For the text-containing cell, return its midpoint in [X, Y] coordinate format. 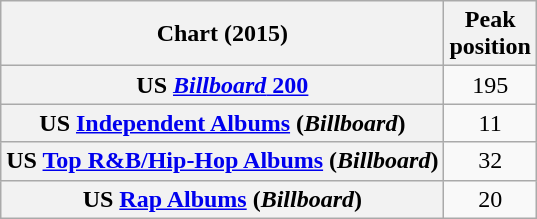
Chart (2015) [222, 34]
11 [490, 123]
32 [490, 161]
US Independent Albums (Billboard) [222, 123]
US Top R&B/Hip-Hop Albums (Billboard) [222, 161]
US Billboard 200 [222, 85]
195 [490, 85]
20 [490, 199]
US Rap Albums (Billboard) [222, 199]
Peak position [490, 34]
